Output the (x, y) coordinate of the center of the cell containing the given text.  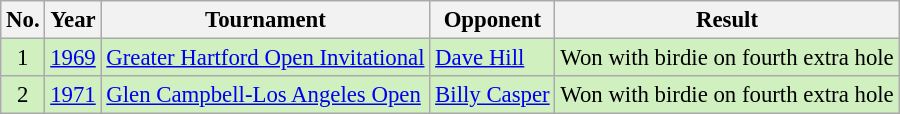
1969 (73, 58)
2 (23, 95)
1 (23, 58)
Year (73, 20)
1971 (73, 95)
Opponent (492, 20)
Greater Hartford Open Invitational (266, 58)
Billy Casper (492, 95)
Dave Hill (492, 58)
Result (727, 20)
Glen Campbell-Los Angeles Open (266, 95)
No. (23, 20)
Tournament (266, 20)
